Pinpoint the cell where the given text exists, returning its [x, y] midpoint coordinate. 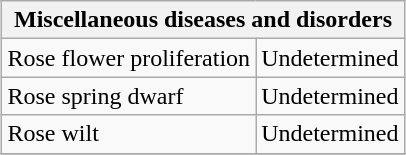
Rose wilt [129, 134]
Rose flower proliferation [129, 58]
Rose spring dwarf [129, 96]
Miscellaneous diseases and disorders [203, 20]
